Search for the cell housing the specified text and yield its [x, y] center coordinate. 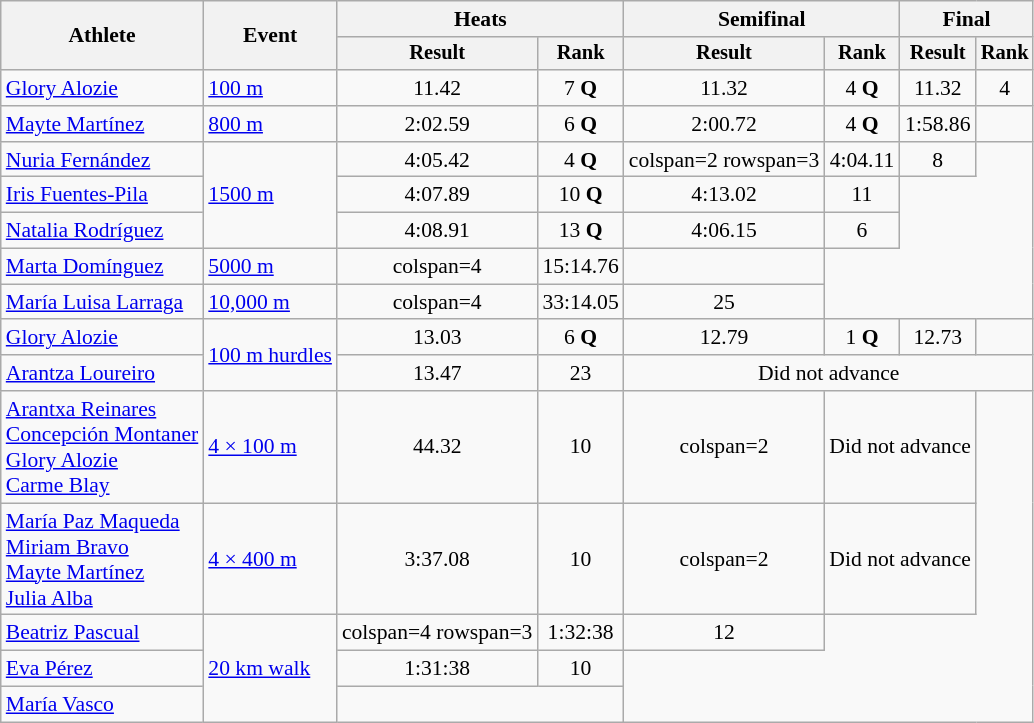
33:14.05 [580, 302]
4:07.89 [438, 195]
6 [862, 231]
13.47 [438, 373]
Beatriz Pascual [102, 633]
25 [724, 302]
44.32 [438, 447]
Marta Domínguez [102, 267]
4:06.15 [724, 231]
2:02.59 [438, 124]
20 km walk [270, 668]
4 × 100 m [270, 447]
13.03 [438, 338]
colspan=4 rowspan=3 [438, 633]
Heats [480, 19]
4:04.11 [862, 160]
100 m hurdles [270, 356]
María Luisa Larraga [102, 302]
Nuria Fernández [102, 160]
Iris Fuentes-Pila [102, 195]
Natalia Rodríguez [102, 231]
800 m [270, 124]
11.42 [438, 88]
12 [724, 633]
4:13.02 [724, 195]
4 × 400 m [270, 559]
10,000 m [270, 302]
María Paz MaquedaMiriam BravoMayte MartínezJulia Alba [102, 559]
100 m [270, 88]
12.73 [938, 338]
Event [270, 36]
1500 m [270, 196]
10 Q [580, 195]
4:05.42 [438, 160]
1:58.86 [938, 124]
Arantxa ReinaresConcepción MontanerGlory AlozieCarme Blay [102, 447]
Semifinal [762, 19]
5000 m [270, 267]
4 [1005, 88]
2:00.72 [724, 124]
Arantza Loureiro [102, 373]
8 [938, 160]
1 Q [862, 338]
1:32:38 [580, 633]
Final [967, 19]
13 Q [580, 231]
1:31:38 [438, 669]
4:08.91 [438, 231]
Athlete [102, 36]
7 Q [580, 88]
Eva Pérez [102, 669]
15:14.76 [580, 267]
23 [580, 373]
12.79 [724, 338]
Mayte Martínez [102, 124]
colspan=2 rowspan=3 [724, 160]
María Vasco [102, 705]
3:37.08 [438, 559]
11 [862, 195]
